Find where the given text appears and provide that cell's center as (x, y) coordinate. 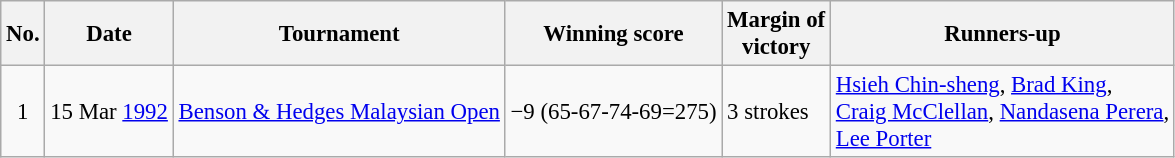
Date (109, 34)
No. (23, 34)
−9 (65-67-74-69=275) (614, 112)
Winning score (614, 34)
3 strokes (776, 112)
15 Mar 1992 (109, 112)
Hsieh Chin-sheng, Brad King, Craig McClellan, Nandasena Perera, Lee Porter (1002, 112)
1 (23, 112)
Runners-up (1002, 34)
Margin ofvictory (776, 34)
Tournament (339, 34)
Benson & Hedges Malaysian Open (339, 112)
